Identify which cell holds the provided text, then report its (x, y) central coordinate. 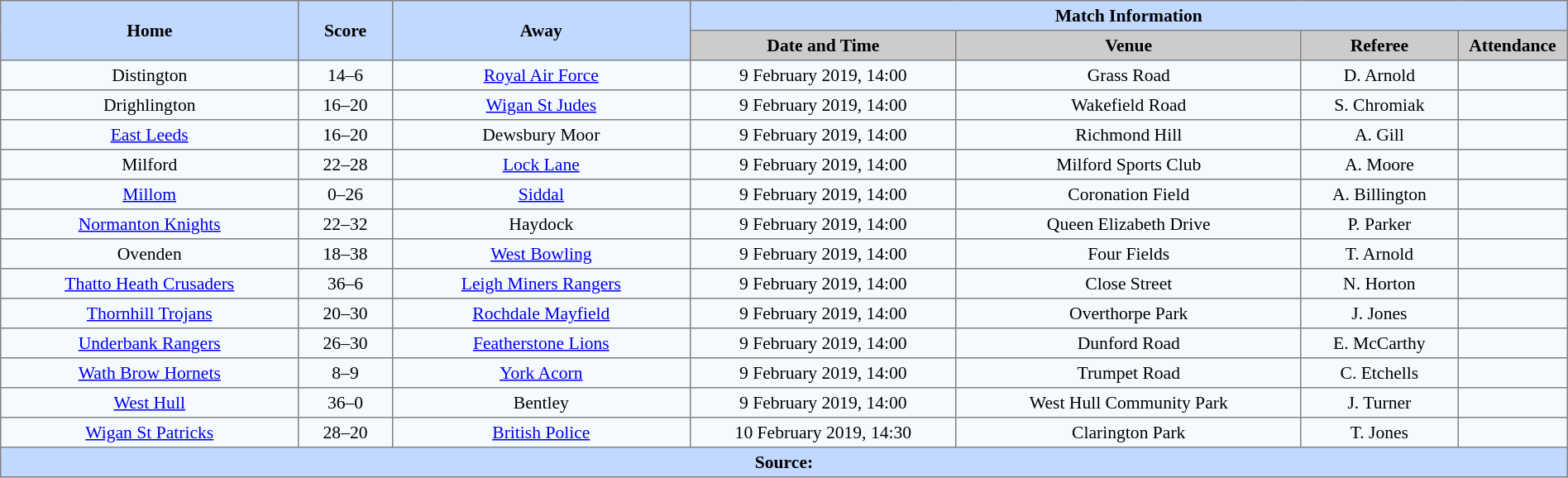
36–0 (346, 403)
Dunford Road (1128, 343)
Source: (784, 462)
Attendance (1513, 45)
28–20 (346, 433)
8–9 (346, 373)
Thornhill Trojans (150, 313)
Siddal (541, 194)
J. Jones (1379, 313)
22–32 (346, 224)
Wigan St Patricks (150, 433)
York Acorn (541, 373)
West Hull Community Park (1128, 403)
Drighlington (150, 105)
20–30 (346, 313)
Match Information (1128, 16)
Featherstone Lions (541, 343)
Bentley (541, 403)
C. Etchells (1379, 373)
18–38 (346, 254)
East Leeds (150, 135)
E. McCarthy (1379, 343)
Grass Road (1128, 75)
36–6 (346, 284)
Trumpet Road (1128, 373)
T. Arnold (1379, 254)
A. Moore (1379, 165)
Millom (150, 194)
Haydock (541, 224)
A. Gill (1379, 135)
N. Horton (1379, 284)
T. Jones (1379, 433)
Referee (1379, 45)
Underbank Rangers (150, 343)
Milford Sports Club (1128, 165)
Overthorpe Park (1128, 313)
West Bowling (541, 254)
0–26 (346, 194)
Score (346, 31)
Thatto Heath Crusaders (150, 284)
S. Chromiak (1379, 105)
D. Arnold (1379, 75)
Close Street (1128, 284)
Wigan St Judes (541, 105)
Richmond Hill (1128, 135)
Leigh Miners Rangers (541, 284)
14–6 (346, 75)
Away (541, 31)
10 February 2019, 14:30 (823, 433)
Dewsbury Moor (541, 135)
Coronation Field (1128, 194)
Wakefield Road (1128, 105)
Royal Air Force (541, 75)
Rochdale Mayfield (541, 313)
26–30 (346, 343)
British Police (541, 433)
Home (150, 31)
Milford (150, 165)
Ovenden (150, 254)
A. Billington (1379, 194)
Queen Elizabeth Drive (1128, 224)
Normanton Knights (150, 224)
P. Parker (1379, 224)
Clarington Park (1128, 433)
Distington (150, 75)
Lock Lane (541, 165)
West Hull (150, 403)
Wath Brow Hornets (150, 373)
Venue (1128, 45)
Date and Time (823, 45)
Four Fields (1128, 254)
J. Turner (1379, 403)
22–28 (346, 165)
